Find where the given text appears and provide that cell's center as [x, y] coordinate. 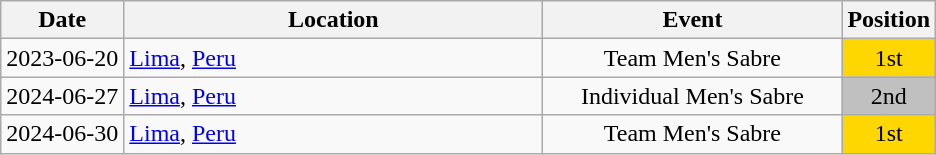
2023-06-20 [62, 58]
2nd [889, 96]
Date [62, 20]
2024-06-30 [62, 134]
Position [889, 20]
Event [692, 20]
2024-06-27 [62, 96]
Individual Men's Sabre [692, 96]
Location [334, 20]
